Output the (x, y) coordinate of the center of the cell containing the given text.  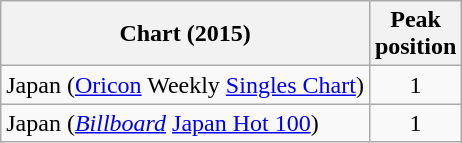
Peakposition (415, 34)
Chart (2015) (186, 34)
Japan (Billboard Japan Hot 100) (186, 123)
Japan (Oricon Weekly Singles Chart) (186, 85)
